Extract the (x, y) coordinate from the center of the cell holding the provided text.  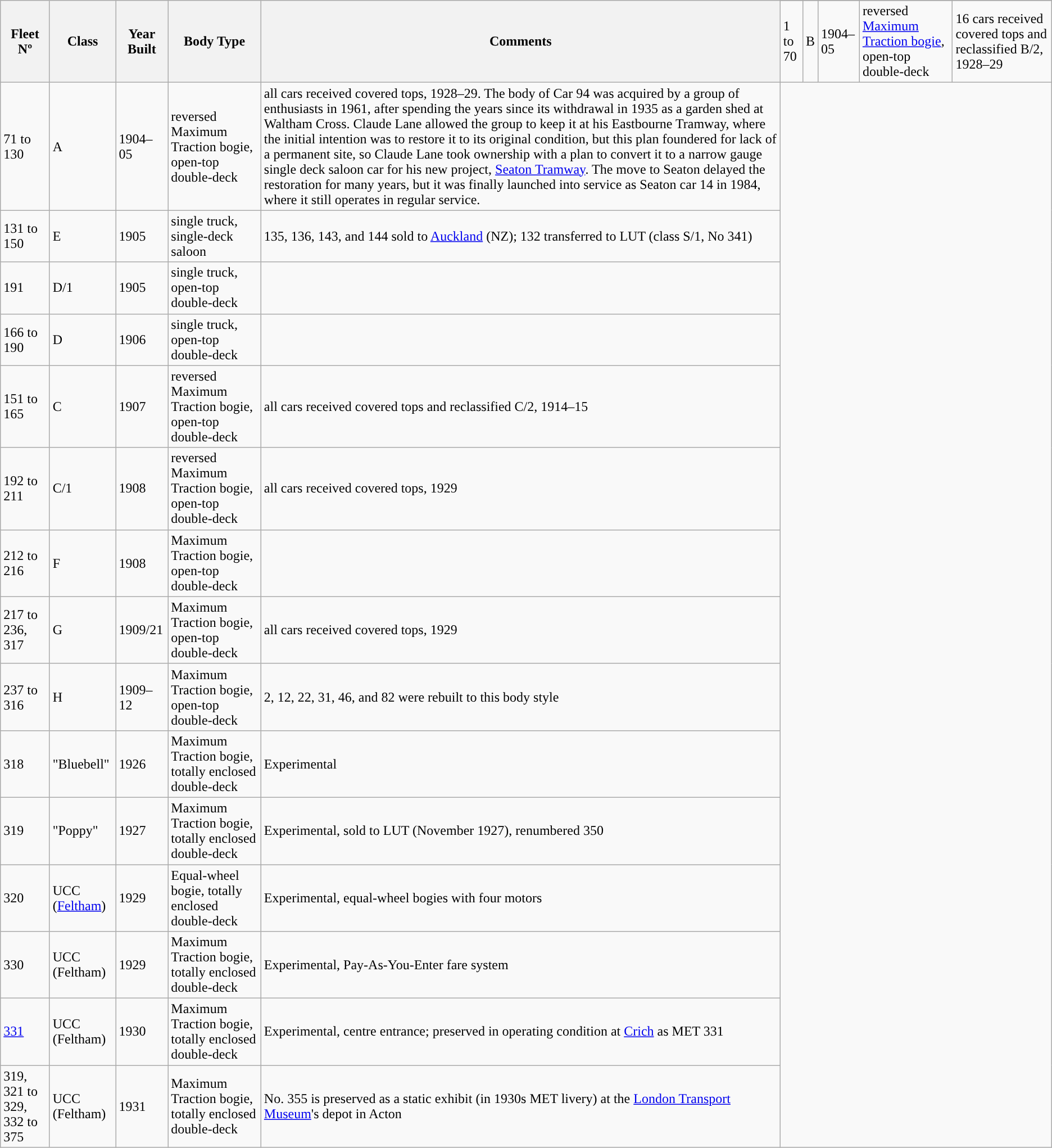
131 to 150 (25, 236)
1909–12 (142, 697)
1 to 70 (791, 42)
1931 (142, 1106)
Fleet Nº (25, 42)
Class (83, 42)
318 (25, 763)
Experimental, sold to LUT (November 1927), renumbered 350 (520, 831)
Experimental, Pay-As-You-Enter fare system (520, 965)
Body Type (215, 42)
Experimental (520, 763)
191 (25, 288)
A (83, 146)
Equal-wheel bogie, totally enclosed double-deck (215, 898)
16 cars received covered tops and reclassified B/2, 1928–29 (1002, 42)
1906 (142, 340)
71 to 130 (25, 146)
331 (25, 1032)
B (810, 42)
"Poppy" (83, 831)
1907 (142, 406)
319, 321 to 329, 332 to 375 (25, 1106)
320 (25, 898)
"Bluebell" (83, 763)
1909/21 (142, 630)
166 to 190 (25, 340)
1930 (142, 1032)
C (83, 406)
Experimental, centre entrance; preserved in operating condition at Crich as MET 331 (520, 1032)
2, 12, 22, 31, 46, and 82 were rebuilt to this body style (520, 697)
1926 (142, 763)
all cars received covered tops and reclassified C/2, 1914–15 (520, 406)
151 to 165 (25, 406)
319 (25, 831)
Comments (520, 42)
192 to 211 (25, 489)
C/1 (83, 489)
Experimental, equal-wheel bogies with four motors (520, 898)
E (83, 236)
F (83, 563)
D (83, 340)
Year Built (142, 42)
135, 136, 143, and 144 sold to Auckland (NZ); 132 transferred to LUT (class S/1, No 341) (520, 236)
G (83, 630)
217 to 236, 317 (25, 630)
330 (25, 965)
212 to 216 (25, 563)
D/1 (83, 288)
No. 355 is preserved as a static exhibit (in 1930s MET livery) at the London Transport Museum's depot in Acton (520, 1106)
H (83, 697)
1927 (142, 831)
single truck, single-deck saloon (215, 236)
237 to 316 (25, 697)
